Locate the cell with the specified text and output its (x, y) center coordinate. 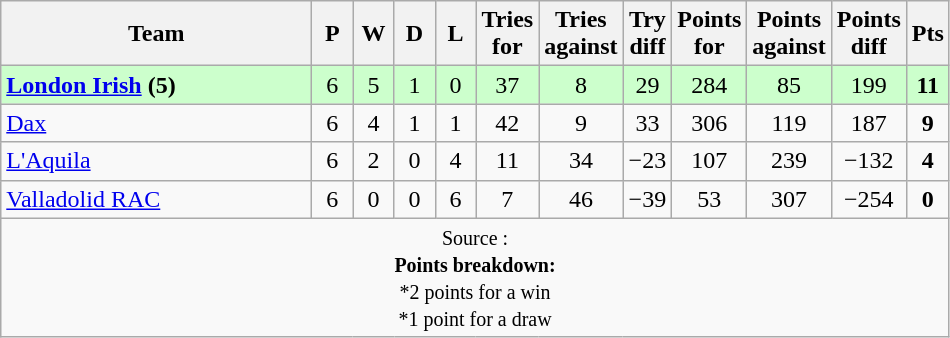
306 (710, 123)
284 (710, 85)
Dax (156, 123)
Try diff (648, 34)
Points diff (868, 34)
Pts (928, 34)
2 (374, 161)
29 (648, 85)
P (332, 34)
37 (508, 85)
5 (374, 85)
−23 (648, 161)
−132 (868, 161)
Tries against (581, 34)
Team (156, 34)
33 (648, 123)
Points against (789, 34)
34 (581, 161)
Tries for (508, 34)
7 (508, 199)
Valladolid RAC (156, 199)
−254 (868, 199)
42 (508, 123)
L'Aquila (156, 161)
53 (710, 199)
D (414, 34)
−39 (648, 199)
307 (789, 199)
187 (868, 123)
107 (710, 161)
Points for (710, 34)
199 (868, 85)
L (456, 34)
Source : Points breakdown:*2 points for a win*1 point for a draw (476, 278)
46 (581, 199)
8 (581, 85)
85 (789, 85)
119 (789, 123)
London Irish (5) (156, 85)
239 (789, 161)
W (374, 34)
